Locate the cell with the specified text and output its (x, y) center coordinate. 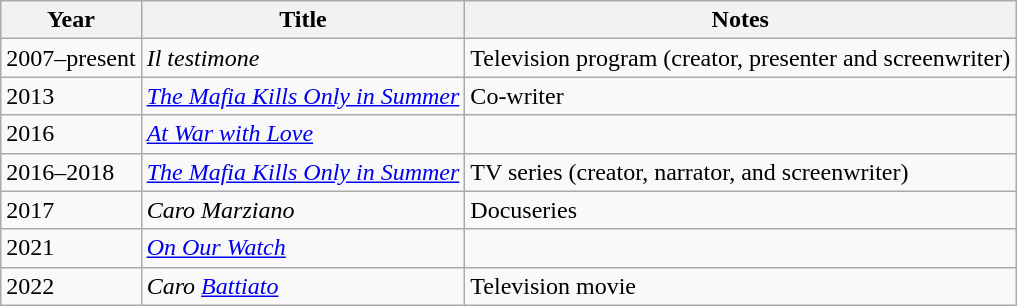
On Our Watch (303, 248)
Il testimone (303, 58)
Notes (740, 20)
Television program (creator, presenter and screenwriter) (740, 58)
2007–present (71, 58)
2016 (71, 134)
2022 (71, 286)
At War with Love (303, 134)
Caro Marziano (303, 210)
Title (303, 20)
Co-writer (740, 96)
Year (71, 20)
Caro Battiato (303, 286)
2013 (71, 96)
Television movie (740, 286)
Docuseries (740, 210)
2021 (71, 248)
2016–2018 (71, 172)
TV series (creator, narrator, and screenwriter) (740, 172)
2017 (71, 210)
